For the text-containing cell, return its midpoint in [x, y] coordinate format. 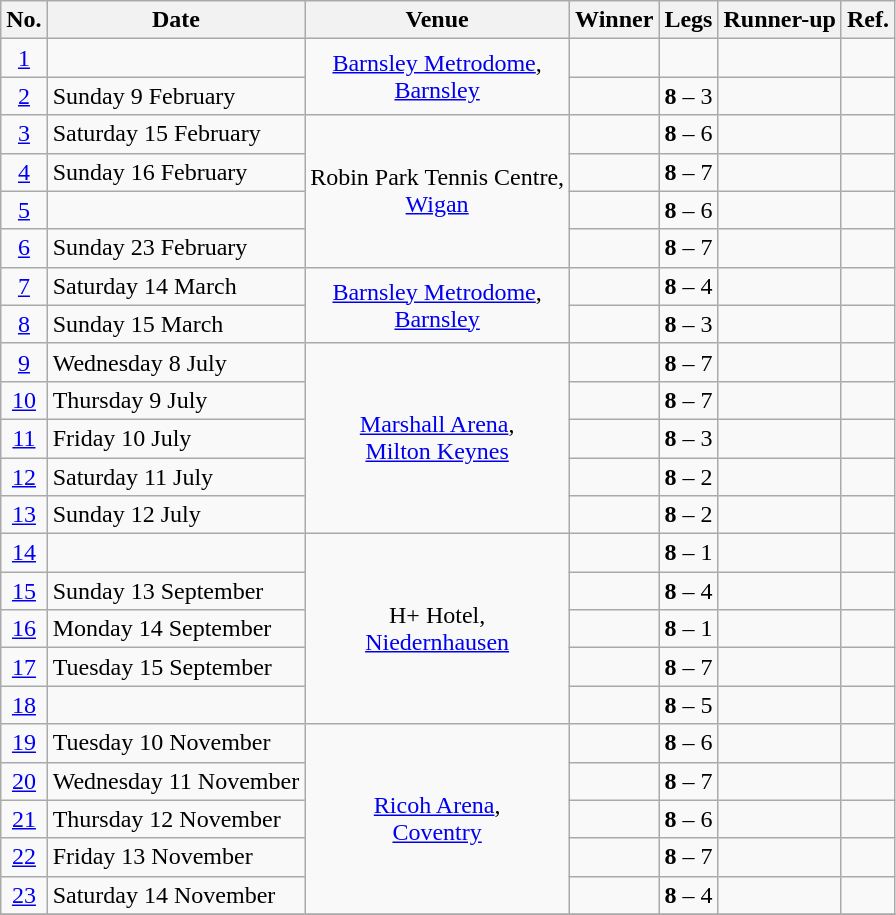
Saturday 11 July [176, 477]
6 [24, 248]
23 [24, 895]
Legs [688, 20]
Sunday 12 July [176, 515]
20 [24, 781]
4 [24, 172]
14 [24, 553]
15 [24, 591]
21 [24, 819]
Sunday 15 March [176, 324]
Saturday 14 November [176, 895]
Friday 13 November [176, 857]
18 [24, 705]
13 [24, 515]
Sunday 13 September [176, 591]
Monday 14 September [176, 629]
Saturday 14 March [176, 286]
Thursday 9 July [176, 400]
Ricoh Arena, Coventry [438, 819]
22 [24, 857]
Venue [438, 20]
Thursday 12 November [176, 819]
Wednesday 8 July [176, 362]
Runner-up [780, 20]
Ref. [868, 20]
11 [24, 438]
12 [24, 477]
1 [24, 58]
Sunday 9 February [176, 96]
Friday 10 July [176, 438]
Marshall Arena, Milton Keynes [438, 438]
9 [24, 362]
H+ Hotel, Niedernhausen [438, 629]
7 [24, 286]
8 [24, 324]
Saturday 15 February [176, 134]
Sunday 23 February [176, 248]
19 [24, 743]
10 [24, 400]
Tuesday 15 September [176, 667]
3 [24, 134]
Sunday 16 February [176, 172]
17 [24, 667]
Robin Park Tennis Centre, Wigan [438, 191]
No. [24, 20]
Winner [614, 20]
Wednesday 11 November [176, 781]
Tuesday 10 November [176, 743]
8 – 5 [688, 705]
5 [24, 210]
2 [24, 96]
Date [176, 20]
16 [24, 629]
